Locate the cell with the specified text and output its (X, Y) center coordinate. 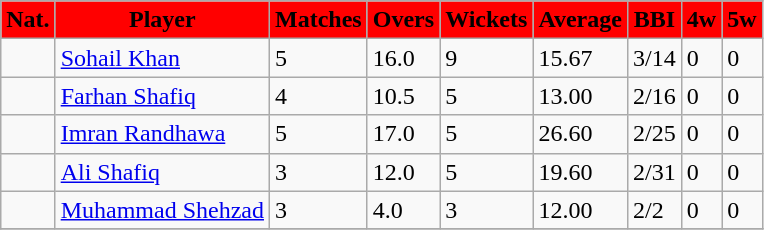
2/16 (654, 96)
2/31 (654, 172)
9 (486, 58)
Player (162, 20)
17.0 (403, 134)
26.60 (580, 134)
Wickets (486, 20)
4 (319, 96)
10.5 (403, 96)
4.0 (403, 210)
3/14 (654, 58)
2/2 (654, 210)
BBI (654, 20)
Muhammad Shehzad (162, 210)
Nat. (28, 20)
15.67 (580, 58)
4w (701, 20)
12.0 (403, 172)
19.60 (580, 172)
Sohail Khan (162, 58)
5w (742, 20)
Imran Randhawa (162, 134)
Matches (319, 20)
Ali Shafiq (162, 172)
2/25 (654, 134)
13.00 (580, 96)
Average (580, 20)
16.0 (403, 58)
Farhan Shafiq (162, 96)
Overs (403, 20)
12.00 (580, 210)
